Find where the given text appears and provide that cell's center as [X, Y] coordinate. 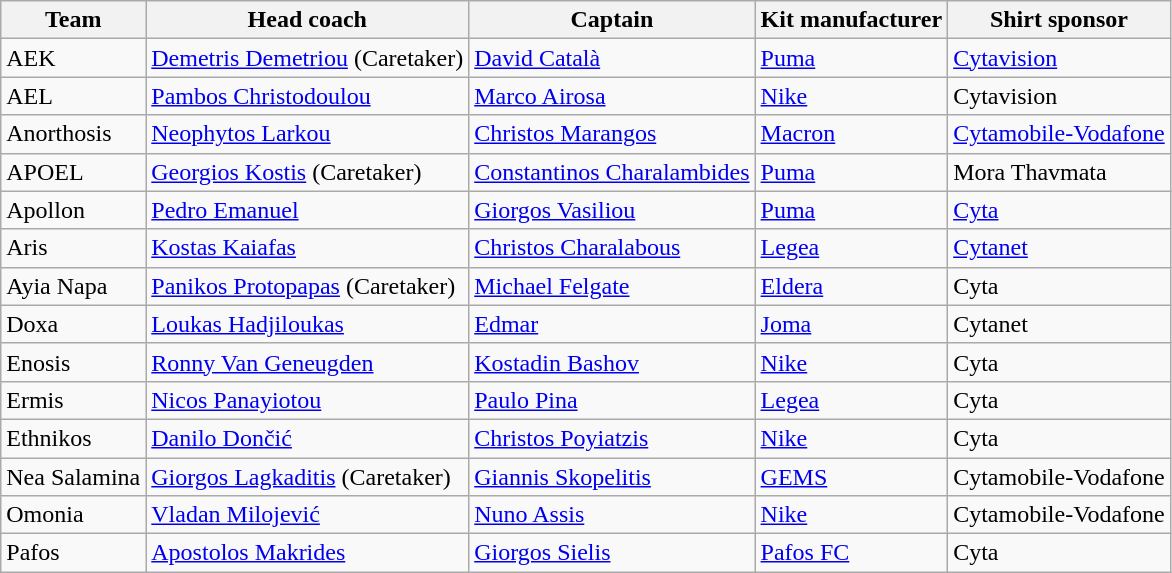
Kostas Kaiafas [308, 248]
Neophytos Larkou [308, 134]
Nea Salamina [74, 477]
David Català [612, 58]
Paulo Pina [612, 400]
Panikos Protopapas (Caretaker) [308, 286]
Christos Charalabous [612, 248]
Head coach [308, 20]
Giannis Skopelitis [612, 477]
Shirt sponsor [1060, 20]
Georgios Kostis (Caretaker) [308, 172]
Aris [74, 248]
Nicos Panayiotou [308, 400]
Loukas Hadjiloukas [308, 324]
Apostolos Makrides [308, 553]
Ronny Van Geneugden [308, 362]
Christos Marangos [612, 134]
Omonia [74, 515]
Pambos Christodoulou [308, 96]
Anorthosis [74, 134]
Mora Thavmata [1060, 172]
AEK [74, 58]
Pafos FC [852, 553]
Vladan Milojević [308, 515]
Ermis [74, 400]
APOEL [74, 172]
Ethnikos [74, 438]
Michael Felgate [612, 286]
Giorgos Sielis [612, 553]
Giorgos Lagkaditis (Caretaker) [308, 477]
Ayia Napa [74, 286]
Enosis [74, 362]
Kit manufacturer [852, 20]
Kostadin Bashov [612, 362]
Nuno Assis [612, 515]
Joma [852, 324]
AEL [74, 96]
Giorgos Vasiliou [612, 210]
GEMS [852, 477]
Pafos [74, 553]
Pedro Emanuel [308, 210]
Apollon [74, 210]
Team [74, 20]
Captain [612, 20]
Christos Poyiatzis [612, 438]
Danilo Dončić [308, 438]
Marco Airosa [612, 96]
Doxa [74, 324]
Eldera [852, 286]
Macron [852, 134]
Demetris Demetriou (Caretaker) [308, 58]
Edmar [612, 324]
Constantinos Charalambides [612, 172]
